Capture the cell that displays the provided text and extract its (x, y) central coordinate. 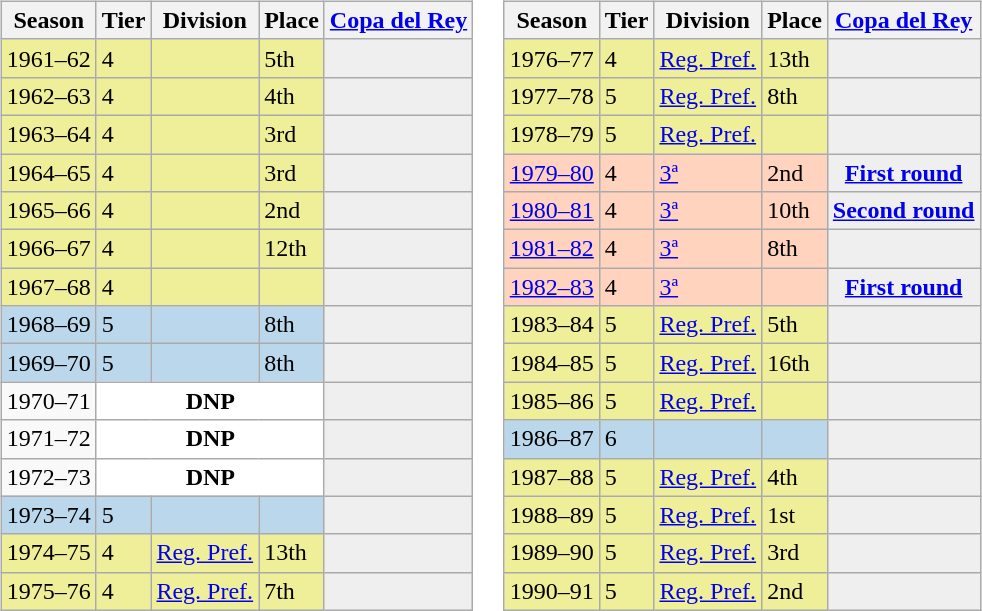
7th (292, 591)
1970–71 (48, 401)
Second round (904, 211)
1983–84 (552, 325)
1964–65 (48, 173)
1971–72 (48, 439)
1978–79 (552, 134)
1969–70 (48, 363)
1963–64 (48, 134)
16th (795, 363)
1976–77 (552, 58)
1st (795, 515)
1988–89 (552, 515)
1989–90 (552, 553)
10th (795, 211)
1985–86 (552, 401)
1967–68 (48, 287)
1973–74 (48, 515)
1965–66 (48, 211)
1984–85 (552, 363)
1961–62 (48, 58)
1981–82 (552, 249)
1974–75 (48, 553)
1966–67 (48, 249)
1975–76 (48, 591)
1987–88 (552, 477)
12th (292, 249)
6 (626, 439)
1980–81 (552, 211)
1977–78 (552, 96)
1962–63 (48, 96)
1990–91 (552, 591)
1968–69 (48, 325)
1972–73 (48, 477)
1982–83 (552, 287)
1986–87 (552, 439)
1979–80 (552, 173)
